Determine the [X, Y] coordinate at the center of the cell enclosing the given text.  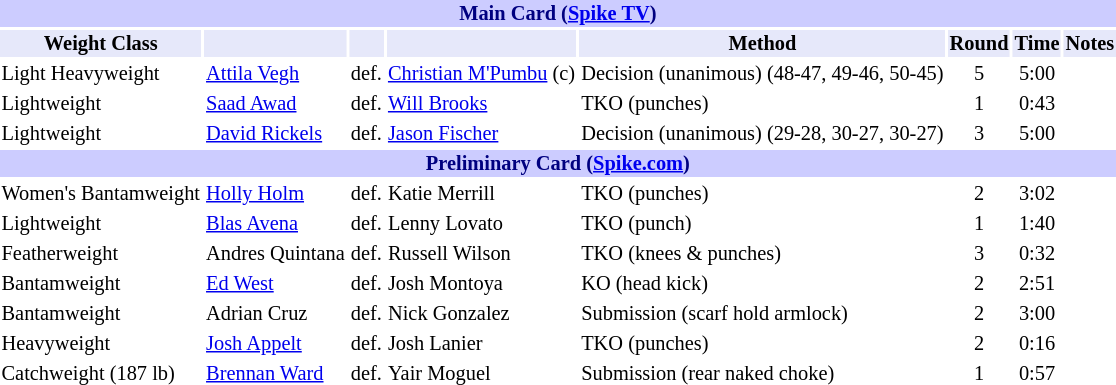
Ed West [276, 284]
Decision (unanimous) (29-28, 30-27, 30-27) [762, 134]
0:43 [1037, 104]
Weight Class [101, 44]
TKO (punch) [762, 224]
Preliminary Card (Spike.com) [558, 164]
Katie Merrill [481, 194]
Round [979, 44]
Heavyweight [101, 344]
Andres Quintana [276, 254]
Time [1037, 44]
Christian M'Pumbu (c) [481, 74]
TKO (knees & punches) [762, 254]
Josh Lanier [481, 344]
Nick Gonzalez [481, 314]
Notes [1090, 44]
Women's Bantamweight [101, 194]
Lenny Lovato [481, 224]
2:51 [1037, 284]
Josh Montoya [481, 284]
Main Card (Spike TV) [558, 14]
Josh Appelt [276, 344]
Light Heavyweight [101, 74]
Attila Vegh [276, 74]
Blas Avena [276, 224]
Russell Wilson [481, 254]
Jason Fischer [481, 134]
5 [979, 74]
3:00 [1037, 314]
Adrian Cruz [276, 314]
0:32 [1037, 254]
0:16 [1037, 344]
Will Brooks [481, 104]
Featherweight [101, 254]
Method [762, 44]
Holly Holm [276, 194]
Submission (scarf hold armlock) [762, 314]
1:40 [1037, 224]
David Rickels [276, 134]
Decision (unanimous) (48-47, 49-46, 50-45) [762, 74]
KO (head kick) [762, 284]
Saad Awad [276, 104]
3:02 [1037, 194]
